Pinpoint the cell where the given text exists, returning its [X, Y] midpoint coordinate. 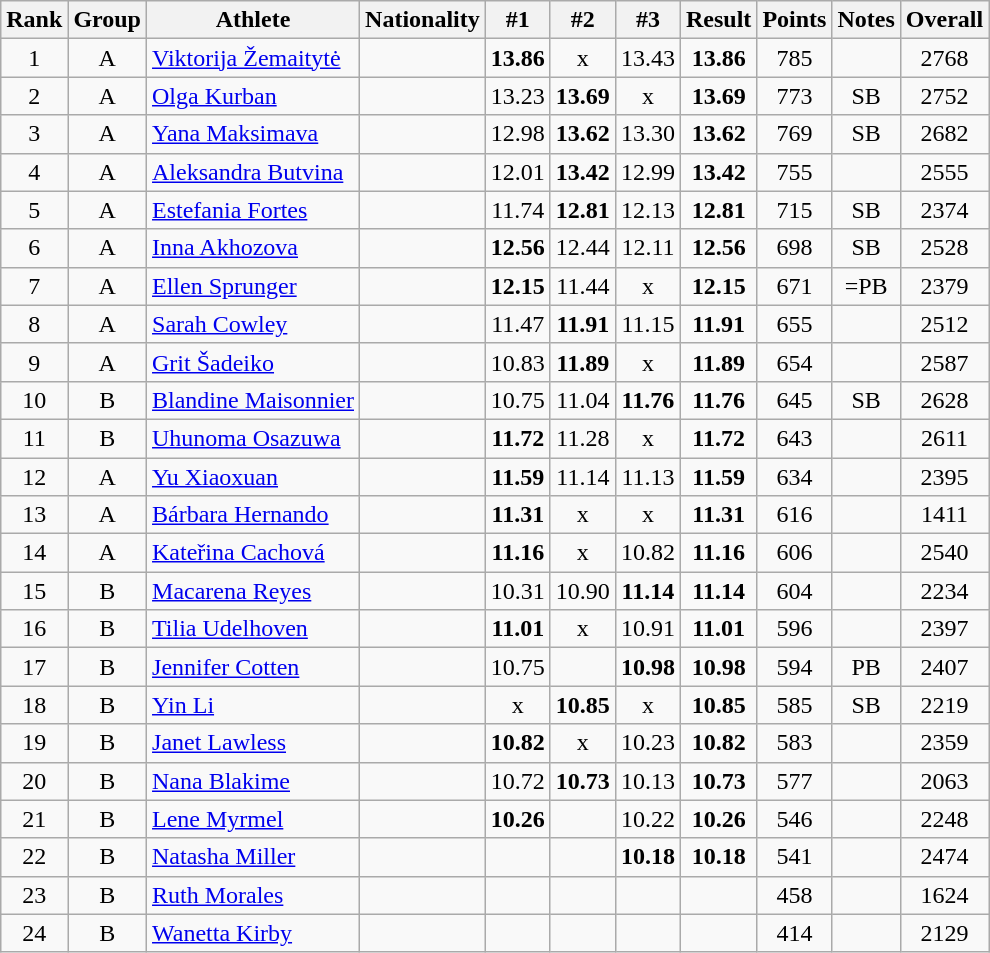
2248 [944, 819]
8 [34, 324]
13 [34, 515]
10.23 [648, 743]
10.13 [648, 781]
604 [794, 591]
15 [34, 591]
23 [34, 895]
11.44 [582, 286]
Ruth Morales [254, 895]
Result [718, 20]
458 [794, 895]
Jennifer Cotten [254, 667]
13.30 [648, 134]
#2 [582, 20]
2587 [944, 362]
2540 [944, 553]
577 [794, 781]
4 [34, 172]
2474 [944, 857]
12.99 [648, 172]
643 [794, 438]
12.01 [518, 172]
12 [34, 477]
Janet Lawless [254, 743]
1411 [944, 515]
Grit Šadeiko [254, 362]
715 [794, 210]
13.43 [648, 58]
Tilia Udelhoven [254, 629]
541 [794, 857]
10.31 [518, 591]
Macarena Reyes [254, 591]
10.90 [582, 591]
634 [794, 477]
17 [34, 667]
20 [34, 781]
11.04 [582, 400]
2628 [944, 400]
2129 [944, 933]
Yana Maksimava [254, 134]
596 [794, 629]
2397 [944, 629]
769 [794, 134]
Points [794, 20]
2379 [944, 286]
10.91 [648, 629]
11.47 [518, 324]
2063 [944, 781]
10.22 [648, 819]
671 [794, 286]
24 [34, 933]
=PB [866, 286]
Sarah Cowley [254, 324]
Bárbara Hernando [254, 515]
594 [794, 667]
Yin Li [254, 705]
7 [34, 286]
16 [34, 629]
645 [794, 400]
11.28 [582, 438]
12.13 [648, 210]
2611 [944, 438]
Rank [34, 20]
773 [794, 96]
616 [794, 515]
1624 [944, 895]
Wanetta Kirby [254, 933]
6 [34, 248]
Nationality [423, 20]
9 [34, 362]
Overall [944, 20]
5 [34, 210]
22 [34, 857]
2555 [944, 172]
10.83 [518, 362]
Lene Myrmel [254, 819]
12.11 [648, 248]
PB [866, 667]
14 [34, 553]
Inna Akhozova [254, 248]
Aleksandra Butvina [254, 172]
655 [794, 324]
2374 [944, 210]
2 [34, 96]
Nana Blakime [254, 781]
13.23 [518, 96]
Estefania Fortes [254, 210]
2359 [944, 743]
654 [794, 362]
Group [108, 20]
1 [34, 58]
585 [794, 705]
12.98 [518, 134]
19 [34, 743]
546 [794, 819]
11.15 [648, 324]
3 [34, 134]
#1 [518, 20]
698 [794, 248]
Yu Xiaoxuan [254, 477]
21 [34, 819]
606 [794, 553]
2768 [944, 58]
2407 [944, 667]
755 [794, 172]
Viktorija Žemaitytė [254, 58]
Natasha Miller [254, 857]
2682 [944, 134]
Blandine Maisonnier [254, 400]
Ellen Sprunger [254, 286]
2512 [944, 324]
Kateřina Cachová [254, 553]
Olga Kurban [254, 96]
11.13 [648, 477]
2395 [944, 477]
Athlete [254, 20]
785 [794, 58]
12.44 [582, 248]
11 [34, 438]
Notes [866, 20]
11.74 [518, 210]
583 [794, 743]
2234 [944, 591]
Uhunoma Osazuwa [254, 438]
18 [34, 705]
10 [34, 400]
10.72 [518, 781]
414 [794, 933]
#3 [648, 20]
2528 [944, 248]
2752 [944, 96]
2219 [944, 705]
